Scan for the cell matching the given text and deliver its (x, y) coordinate at center. 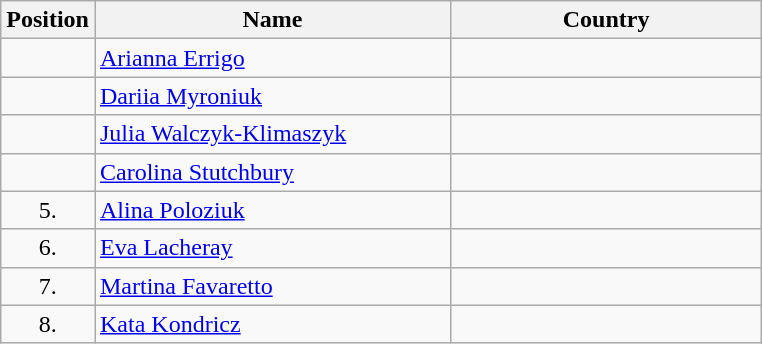
Arianna Errigo (272, 58)
Country (606, 20)
Name (272, 20)
Alina Poloziuk (272, 210)
5. (48, 210)
Carolina Stutchbury (272, 172)
7. (48, 286)
Kata Kondricz (272, 324)
Dariia Myroniuk (272, 96)
Eva Lacheray (272, 248)
8. (48, 324)
Martina Favaretto (272, 286)
Position (48, 20)
Julia Walczyk-Klimaszyk (272, 134)
6. (48, 248)
